From the cell containing the given text, extract its center point as [x, y] coordinate. 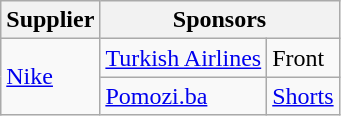
Shorts [303, 96]
Pomozi.ba [184, 96]
Supplier [50, 20]
Sponsors [220, 20]
Nike [50, 77]
Front [303, 58]
Turkish Airlines [184, 58]
